For the text-containing cell, return its midpoint in [x, y] coordinate format. 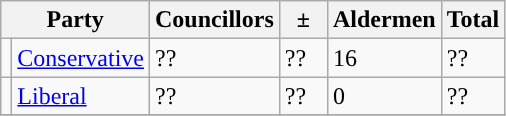
Party [76, 20]
± [303, 20]
16 [384, 58]
Conservative [81, 58]
Liberal [81, 96]
Councillors [215, 20]
0 [384, 96]
Aldermen [384, 20]
Total [473, 20]
